Output the [x, y] coordinate of the center of the cell containing the given text.  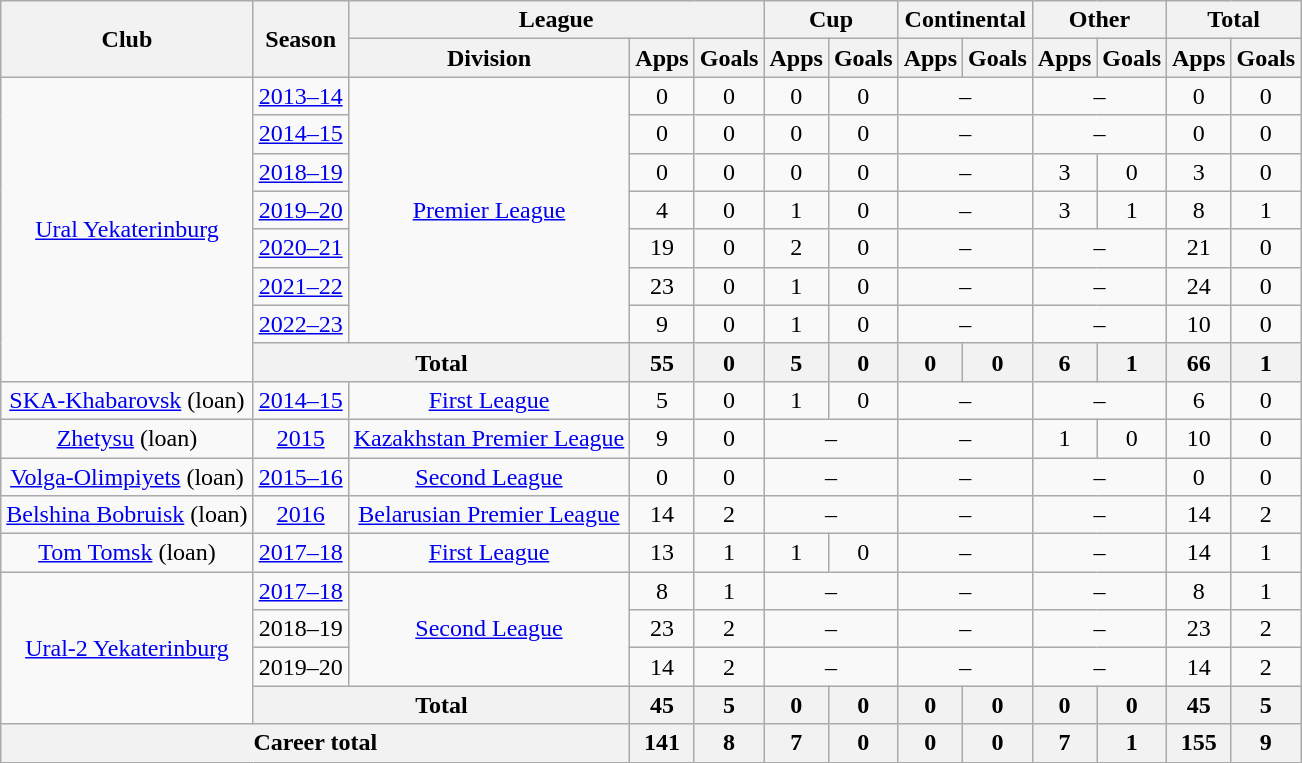
Career total [316, 743]
2013–14 [300, 96]
Continental [965, 20]
13 [662, 553]
55 [662, 362]
Division [489, 58]
Season [300, 39]
141 [662, 743]
2022–23 [300, 324]
League [556, 20]
Volga-Olimpiyets (loan) [127, 477]
24 [1199, 286]
SKA-Khabarovsk (loan) [127, 400]
2020–21 [300, 248]
4 [662, 210]
Cup [831, 20]
2021–22 [300, 286]
Ural Yekaterinburg [127, 229]
19 [662, 248]
Other [1099, 20]
2015 [300, 438]
2016 [300, 515]
Tom Tomsk (loan) [127, 553]
2015–16 [300, 477]
Premier League [489, 210]
Ural-2 Yekaterinburg [127, 648]
Belshina Bobruisk (loan) [127, 515]
Club [127, 39]
Zhetysu (loan) [127, 438]
155 [1199, 743]
21 [1199, 248]
66 [1199, 362]
Kazakhstan Premier League [489, 438]
Belarusian Premier League [489, 515]
